For the text-containing cell, return its midpoint in [X, Y] coordinate format. 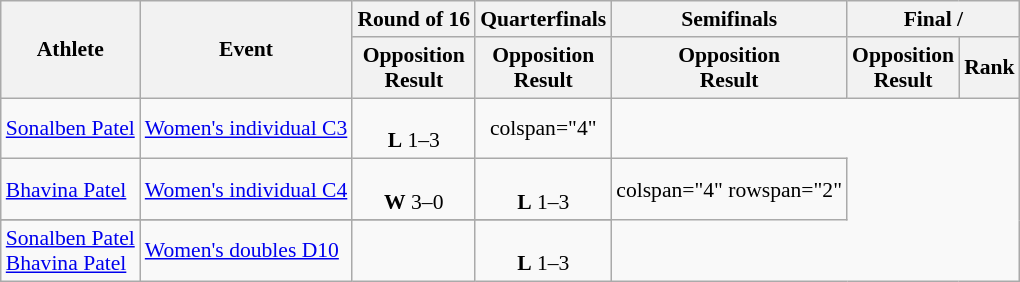
Sonalben PatelBhavina Patel [70, 250]
Bhavina Patel [70, 190]
Sonalben Patel [70, 128]
colspan="4" rowspan="2" [729, 190]
Women's doubles D10 [246, 250]
Rank [990, 68]
Semifinals [729, 19]
W 3–0 [414, 190]
Event [246, 50]
Women's individual C3 [246, 128]
Round of 16 [414, 19]
Women's individual C4 [246, 190]
Quarterfinals [543, 19]
Final / [934, 19]
colspan="4" [543, 128]
Athlete [70, 50]
